Capture the cell that displays the provided text and extract its (x, y) central coordinate. 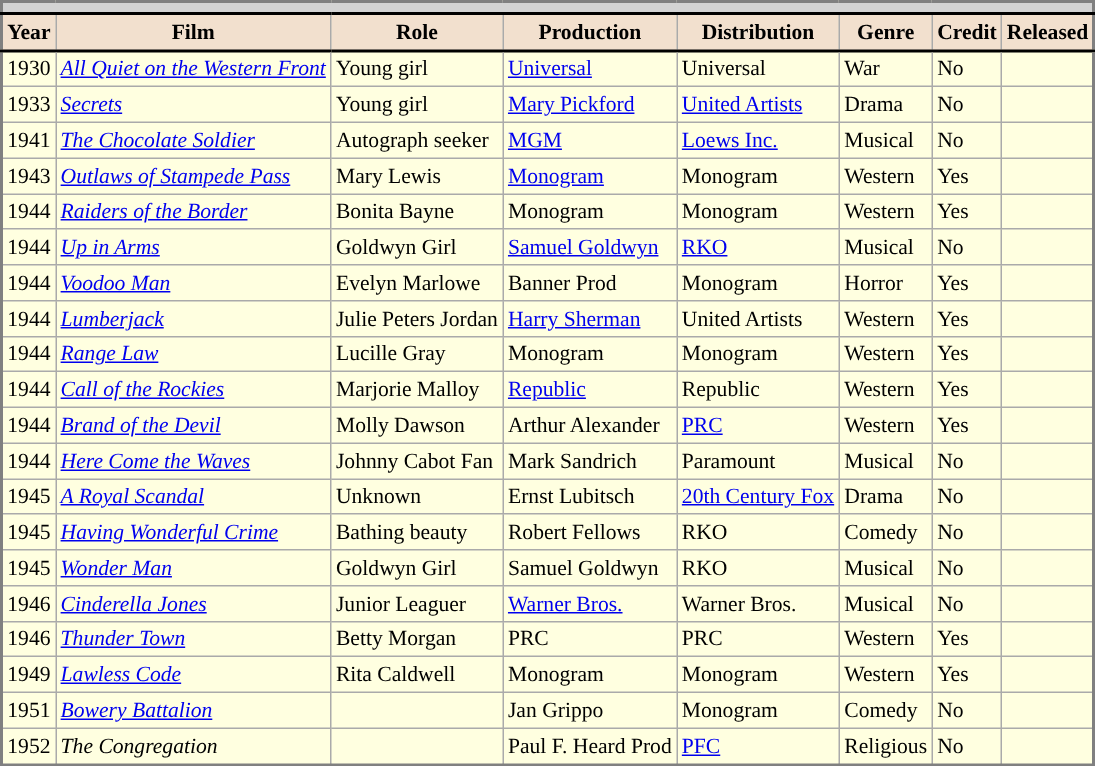
Released (1048, 32)
Production (590, 32)
Year (29, 32)
Brand of the Devil (194, 426)
Cinderella Jones (194, 604)
Bathing beauty (417, 533)
Film (194, 32)
Having Wonderful Crime (194, 533)
Wonder Man (194, 568)
1952 (29, 746)
1941 (29, 141)
Secrets (194, 105)
Paul F. Heard Prod (590, 746)
A Royal Scandal (194, 497)
1951 (29, 711)
Genre (886, 32)
Autograph seeker (417, 141)
Horror (886, 283)
1949 (29, 675)
Rita Caldwell (417, 675)
Lucille Gray (417, 354)
Mary Pickford (590, 105)
PFC (758, 746)
Role (417, 32)
Betty Morgan (417, 639)
Paramount (758, 461)
Religious (886, 746)
Jan Grippo (590, 711)
Loews Inc. (758, 141)
Harry Sherman (590, 319)
Outlaws of Stampede Pass (194, 176)
Lawless Code (194, 675)
Credit (967, 32)
War (886, 69)
Range Law (194, 354)
Julie Peters Jordan (417, 319)
Molly Dawson (417, 426)
The Chocolate Soldier (194, 141)
Johnny Cabot Fan (417, 461)
Call of the Rockies (194, 390)
Evelyn Marlowe (417, 283)
Arthur Alexander (590, 426)
Marjorie Malloy (417, 390)
20th Century Fox (758, 497)
Junior Leaguer (417, 604)
Bonita Bayne (417, 212)
Mary Lewis (417, 176)
All Quiet on the Western Front (194, 69)
Here Come the Waves (194, 461)
1933 (29, 105)
Bowery Battalion (194, 711)
MGM (590, 141)
Mark Sandrich (590, 461)
Banner Prod (590, 283)
Ernst Lubitsch (590, 497)
1930 (29, 69)
Voodoo Man (194, 283)
Lumberjack (194, 319)
Distribution (758, 32)
1943 (29, 176)
Robert Fellows (590, 533)
The Congregation (194, 746)
Raiders of the Border (194, 212)
Up in Arms (194, 248)
Thunder Town (194, 639)
Unknown (417, 497)
